For the text-containing cell, return its midpoint in [X, Y] coordinate format. 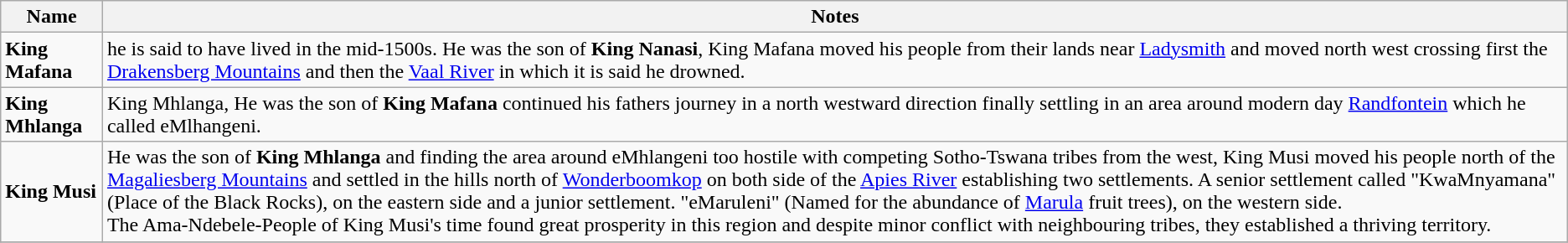
King Mhlanga [52, 114]
Notes [834, 17]
King Musi [52, 191]
Name [52, 17]
King Mafana [52, 60]
